For the text-containing cell, return its midpoint in [X, Y] coordinate format. 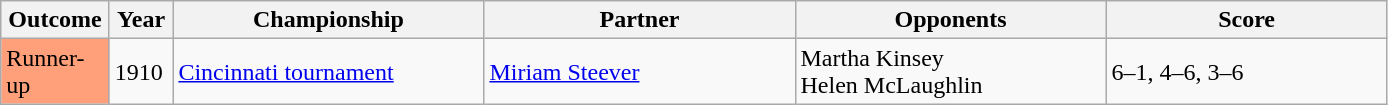
1910 [141, 72]
Score [1246, 20]
Miriam Steever [640, 72]
Championship [328, 20]
Cincinnati tournament [328, 72]
Opponents [950, 20]
Runner-up [56, 72]
Martha Kinsey Helen McLaughlin [950, 72]
Year [141, 20]
Partner [640, 20]
6–1, 4–6, 3–6 [1246, 72]
Outcome [56, 20]
